Pinpoint the cell where the given text exists, returning its [X, Y] midpoint coordinate. 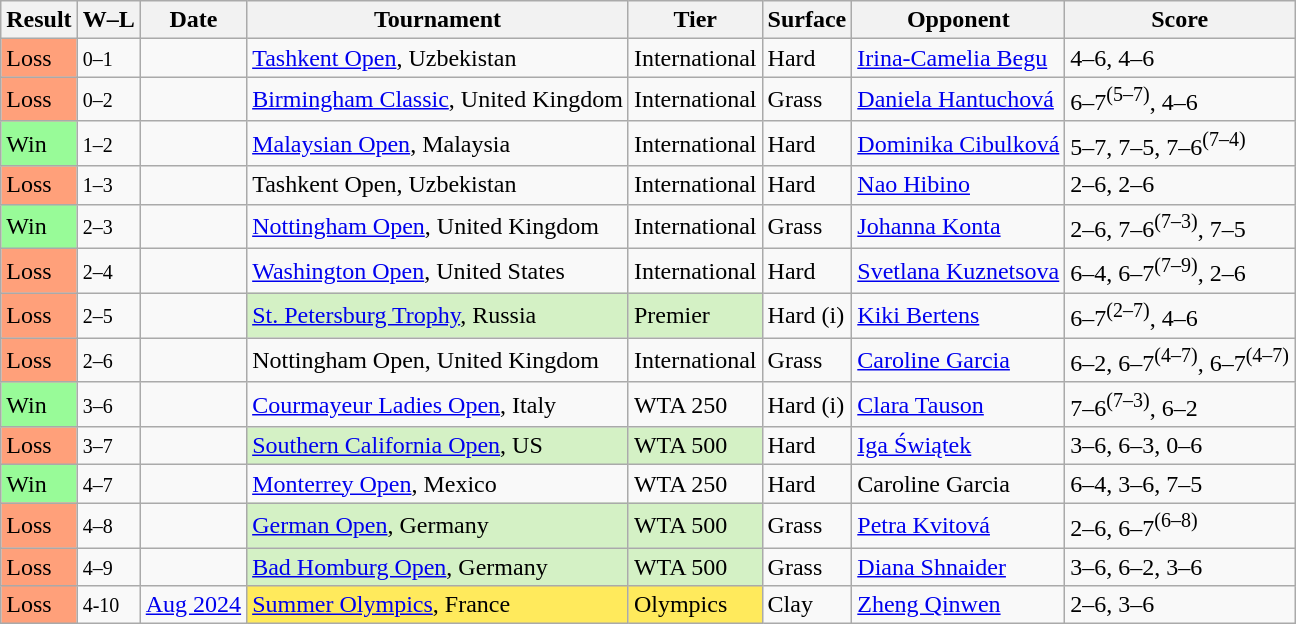
Clara Tauson [958, 404]
2–6, 2–6 [1180, 185]
6–4, 3–6, 7–5 [1180, 484]
Diana Shnaider [958, 567]
2–3 [108, 226]
Courmayeur Ladies Open, Italy [438, 404]
Monterrey Open, Mexico [438, 484]
Malaysian Open, Malaysia [438, 144]
Dominika Cibulková [958, 144]
Southern California Open, US [438, 446]
Svetlana Kuznetsova [958, 272]
Irina-Camelia Begu [958, 58]
2–4 [108, 272]
4–8 [108, 526]
Premier [695, 316]
Johanna Konta [958, 226]
Tier [695, 20]
2–6, 3–6 [1180, 605]
Summer Olympics, France [438, 605]
Nao Hibino [958, 185]
Opponent [958, 20]
Daniela Hantuchová [958, 100]
0–1 [108, 58]
1–2 [108, 144]
St. Petersburg Trophy, Russia [438, 316]
2–6 [108, 360]
3–6, 6–3, 0–6 [1180, 446]
6–7(5–7), 4–6 [1180, 100]
Zheng Qinwen [958, 605]
4-10 [108, 605]
Olympics [695, 605]
4–7 [108, 484]
2–6, 6–7(6–8) [1180, 526]
0–2 [108, 100]
3–7 [108, 446]
Date [193, 20]
Iga Świątek [958, 446]
4–9 [108, 567]
5–7, 7–5, 7–6(7–4) [1180, 144]
Washington Open, United States [438, 272]
Surface [807, 20]
Clay [807, 605]
German Open, Germany [438, 526]
W–L [108, 20]
Petra Kvitová [958, 526]
6–4, 6–7(7–9), 2–6 [1180, 272]
3–6 [108, 404]
4–6, 4–6 [1180, 58]
Bad Homburg Open, Germany [438, 567]
Birmingham Classic, United Kingdom [438, 100]
7–6(7–3), 6–2 [1180, 404]
6–2, 6–7(4–7), 6–7(4–7) [1180, 360]
Kiki Bertens [958, 316]
6–7(2–7), 4–6 [1180, 316]
2–5 [108, 316]
Result [39, 20]
Tournament [438, 20]
2–6, 7–6(7–3), 7–5 [1180, 226]
1–3 [108, 185]
Aug 2024 [193, 605]
Score [1180, 20]
3–6, 6–2, 3–6 [1180, 567]
